Extract the [x, y] coordinate from the center of the cell holding the provided text.  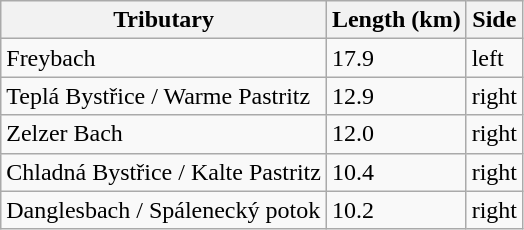
Danglesbach / Spálenecký potok [164, 210]
12.9 [396, 96]
Teplá Bystřice / Warme Pastritz [164, 96]
10.2 [396, 210]
Freybach [164, 58]
Length (km) [396, 20]
17.9 [396, 58]
Side [494, 20]
Tributary [164, 20]
left [494, 58]
Zelzer Bach [164, 134]
10.4 [396, 172]
12.0 [396, 134]
Chladná Bystřice / Kalte Pastritz [164, 172]
